Scan for the cell matching the given text and deliver its (X, Y) coordinate at center. 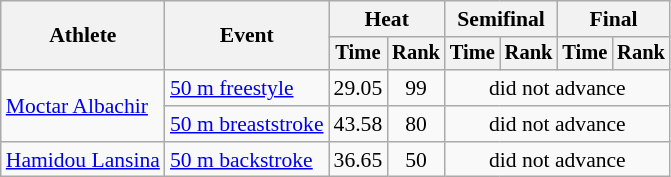
Event (247, 36)
29.05 (358, 88)
50 m breaststroke (247, 124)
99 (416, 88)
50 m freestyle (247, 88)
Heat (387, 19)
Moctar Albachir (83, 106)
80 (416, 124)
Athlete (83, 36)
Final (613, 19)
43.58 (358, 124)
Semifinal (501, 19)
